From the cell containing the given text, extract its center point as (x, y) coordinate. 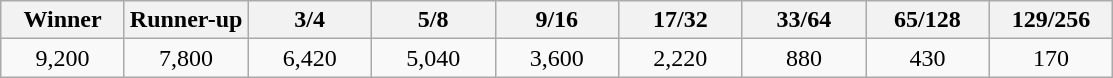
880 (804, 58)
Runner-up (186, 20)
3/4 (310, 20)
33/64 (804, 20)
65/128 (928, 20)
129/256 (1051, 20)
6,420 (310, 58)
5/8 (433, 20)
5,040 (433, 58)
9,200 (63, 58)
170 (1051, 58)
430 (928, 58)
17/32 (681, 20)
9/16 (557, 20)
Winner (63, 20)
2,220 (681, 58)
3,600 (557, 58)
7,800 (186, 58)
